Return the [x, y] coordinate for the center point of the cell that contains the specified text.  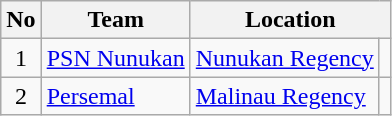
1 [21, 58]
2 [21, 96]
No [21, 20]
Nunukan Regency [284, 58]
PSN Nunukan [116, 58]
Location [290, 20]
Malinau Regency [284, 96]
Team [116, 20]
Persemal [116, 96]
